Find where the given text appears and provide that cell's center as [x, y] coordinate. 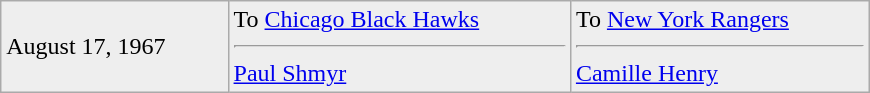
August 17, 1967 [114, 47]
To New York RangersCamille Henry [720, 47]
To Chicago Black HawksPaul Shmyr [399, 47]
